Scan for the cell matching the given text and deliver its (X, Y) coordinate at center. 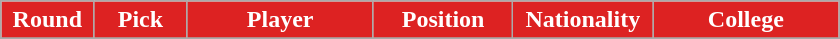
College (746, 20)
Position (443, 20)
Round (48, 20)
Player (280, 20)
Pick (140, 20)
Nationality (583, 20)
